Extract the (X, Y) coordinate from the center of the cell holding the provided text.  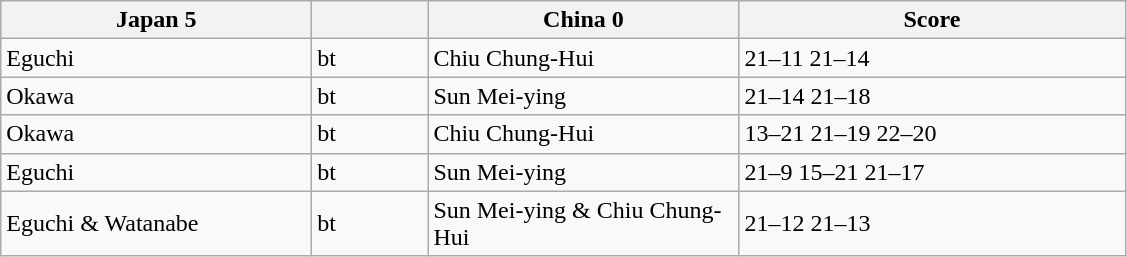
21–11 21–14 (932, 58)
Japan 5 (156, 20)
13–21 21–19 22–20 (932, 134)
Eguchi & Watanabe (156, 224)
China 0 (584, 20)
21–14 21–18 (932, 96)
21–9 15–21 21–17 (932, 172)
Score (932, 20)
21–12 21–13 (932, 224)
Sun Mei-ying & Chiu Chung-Hui (584, 224)
